Scan for the cell matching the given text and deliver its [X, Y] coordinate at center. 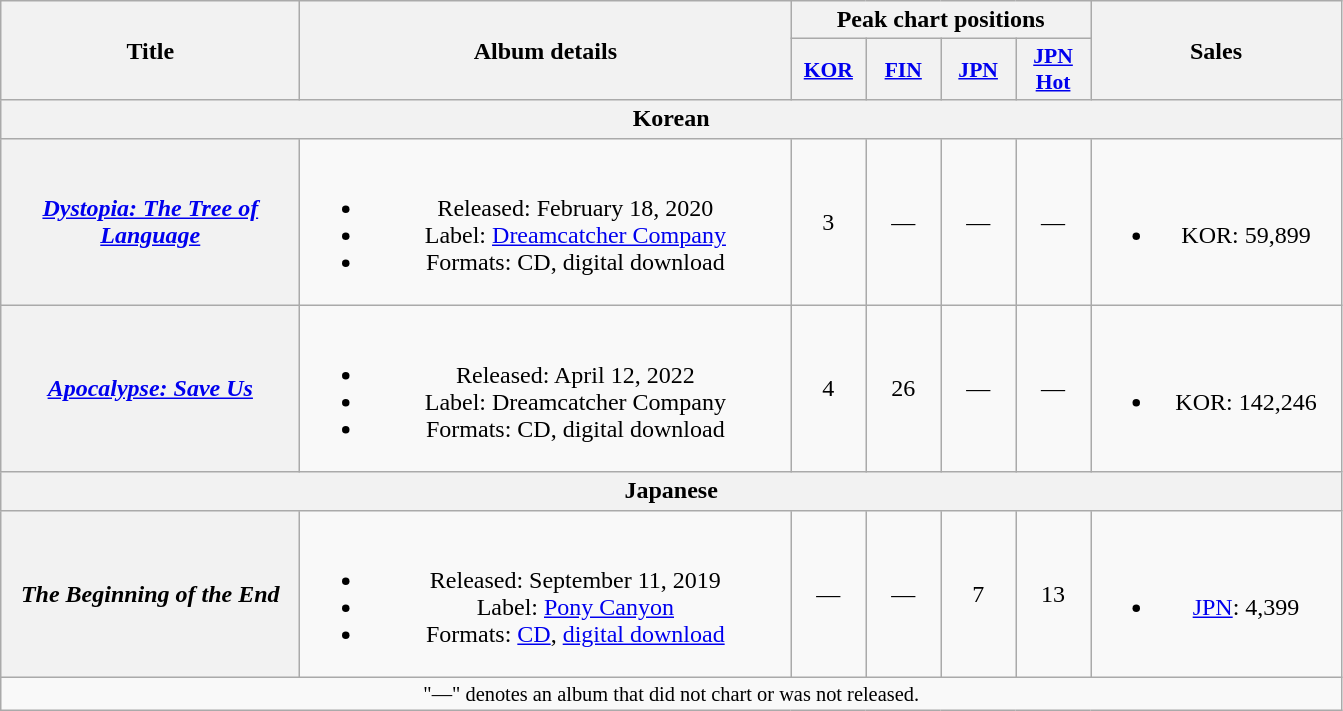
Korean [672, 119]
26 [904, 388]
"—" denotes an album that did not chart or was not released. [672, 694]
7 [978, 594]
JPN [978, 70]
KOR: 142,246 [1216, 388]
4 [828, 388]
Title [150, 50]
Apocalypse: Save Us [150, 388]
Album details [546, 50]
FIN [904, 70]
JPN: 4,399 [1216, 594]
KOR: 59,899 [1216, 222]
The Beginning of the End [150, 594]
13 [1054, 594]
KOR [828, 70]
3 [828, 222]
Japanese [672, 491]
JPNHot [1054, 70]
Sales [1216, 50]
Released: April 12, 2022Label: Dreamcatcher CompanyFormats: CD, digital download [546, 388]
Released: February 18, 2020Label: Dreamcatcher CompanyFormats: CD, digital download [546, 222]
Dystopia: The Tree of Language [150, 222]
Released: September 11, 2019Label: Pony CanyonFormats: CD, digital download [546, 594]
Peak chart positions [941, 20]
